Determine the (X, Y) coordinate at the center of the cell enclosing the given text.  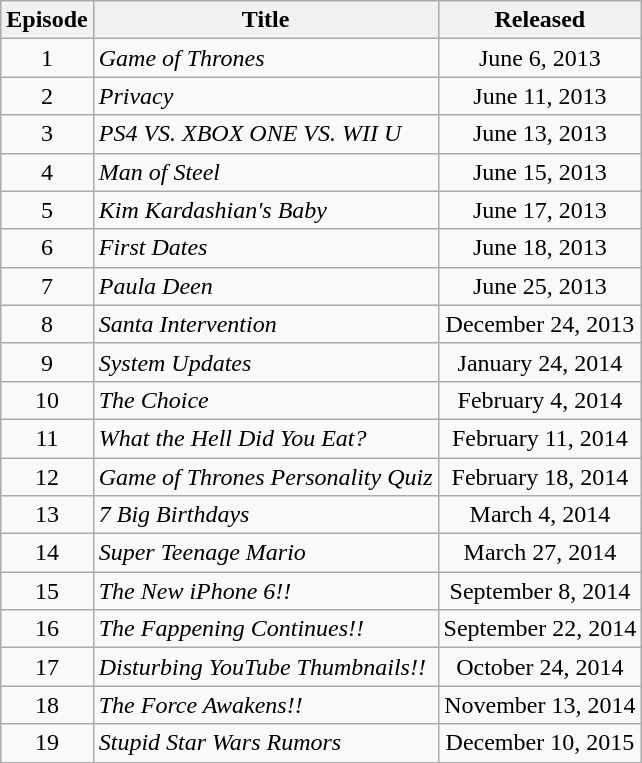
June 17, 2013 (540, 210)
Super Teenage Mario (266, 553)
Santa Intervention (266, 324)
September 22, 2014 (540, 629)
Kim Kardashian's Baby (266, 210)
Stupid Star Wars Rumors (266, 743)
June 15, 2013 (540, 172)
2 (47, 96)
January 24, 2014 (540, 362)
First Dates (266, 248)
June 18, 2013 (540, 248)
The Fappening Continues!! (266, 629)
Title (266, 20)
7 Big Birthdays (266, 515)
The Force Awakens!! (266, 705)
September 8, 2014 (540, 591)
9 (47, 362)
March 4, 2014 (540, 515)
June 25, 2013 (540, 286)
December 10, 2015 (540, 743)
13 (47, 515)
The New iPhone 6!! (266, 591)
Privacy (266, 96)
19 (47, 743)
February 18, 2014 (540, 477)
17 (47, 667)
15 (47, 591)
Paula Deen (266, 286)
Game of Thrones (266, 58)
October 24, 2014 (540, 667)
12 (47, 477)
June 13, 2013 (540, 134)
PS4 VS. XBOX ONE VS. WII U (266, 134)
February 11, 2014 (540, 438)
June 11, 2013 (540, 96)
March 27, 2014 (540, 553)
December 24, 2013 (540, 324)
Game of Thrones Personality Quiz (266, 477)
The Choice (266, 400)
System Updates (266, 362)
Disturbing YouTube Thumbnails!! (266, 667)
June 6, 2013 (540, 58)
Man of Steel (266, 172)
6 (47, 248)
10 (47, 400)
Released (540, 20)
3 (47, 134)
16 (47, 629)
February 4, 2014 (540, 400)
1 (47, 58)
4 (47, 172)
14 (47, 553)
What the Hell Did You Eat? (266, 438)
Episode (47, 20)
7 (47, 286)
18 (47, 705)
November 13, 2014 (540, 705)
11 (47, 438)
5 (47, 210)
8 (47, 324)
